From the cell containing the given text, extract its center point as (x, y) coordinate. 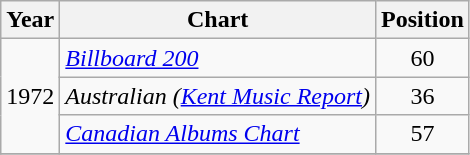
57 (423, 134)
Chart (218, 20)
36 (423, 96)
Year (30, 20)
60 (423, 58)
Billboard 200 (218, 58)
1972 (30, 96)
Australian (Kent Music Report) (218, 96)
Position (423, 20)
Canadian Albums Chart (218, 134)
